For the text-containing cell, return its midpoint in [X, Y] coordinate format. 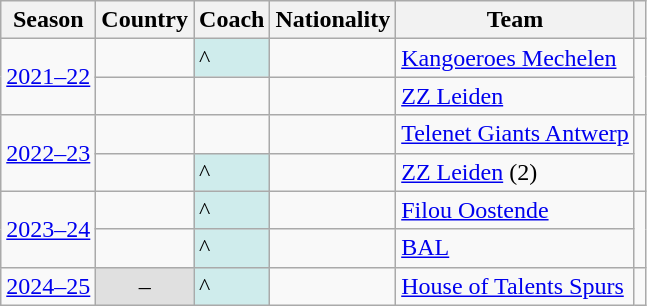
Nationality [333, 20]
Season [48, 20]
Filou Oostende [516, 210]
2022–23 [48, 153]
Coach [232, 20]
ZZ Leiden [516, 96]
2021–22 [48, 77]
2023–24 [48, 229]
Telenet Giants Antwerp [516, 134]
Team [516, 20]
House of Talents Spurs [516, 286]
BAL [516, 248]
ZZ Leiden (2) [516, 172]
Kangoeroes Mechelen [516, 58]
Country [145, 20]
– [145, 286]
2024–25 [48, 286]
